Return [X, Y] of the center of cell containing provided text 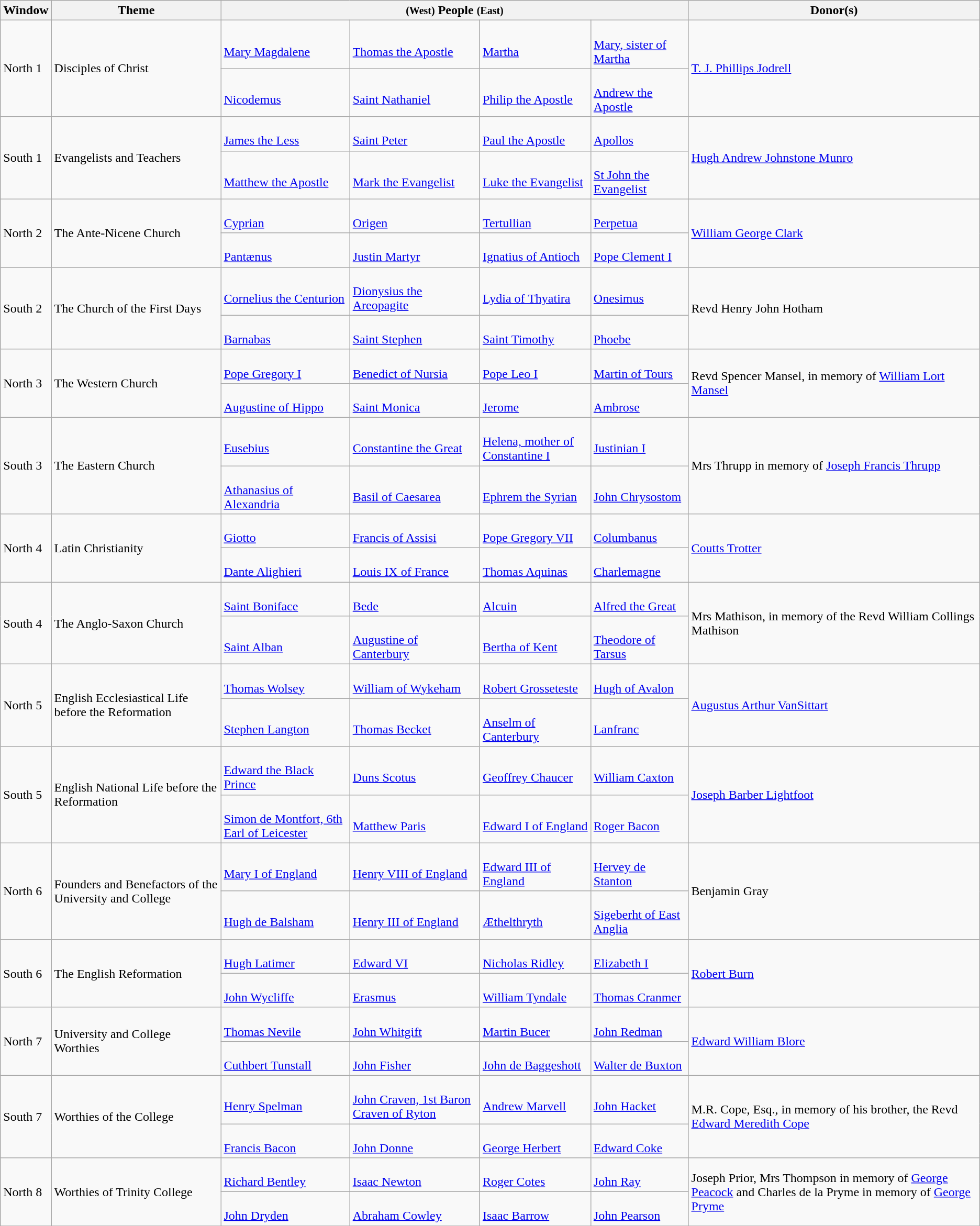
University and College Worthies [136, 1041]
Worthies of the College [136, 1116]
Mrs Thrupp in memory of Joseph Francis Thrupp [834, 465]
North 3 [26, 383]
Augustine of Canterbury [415, 640]
John Whitgift [415, 1024]
The Church of the First Days [136, 308]
Saint Alban [285, 640]
Louis IX of France [415, 565]
South 3 [26, 465]
T. J. Phillips Jodrell [834, 69]
South 7 [26, 1116]
Onesimus [640, 291]
Simon de Montfort, 6th Earl of Leicester [285, 819]
Roger Cotes [535, 1175]
Mrs Mathison, in memory of the Revd William Collings Mathison [834, 623]
Saint Monica [415, 400]
Benjamin Gray [834, 891]
Richard Bentley [285, 1175]
The Western Church [136, 383]
Perpetua [640, 216]
Saint Nathaniel [415, 93]
Cyprian [285, 216]
St John the Evangelist [640, 175]
Thomas the Apostle [415, 44]
Pope Gregory I [285, 366]
English Ecclesiastical Life before the Reformation [136, 706]
Hugh Latimer [285, 956]
The English Reformation [136, 973]
Eusebius [285, 441]
Revd Henry John Hotham [834, 308]
Jerome [535, 400]
Donor(s) [834, 10]
Joseph Prior, Mrs Thompson in memory of George Peacock and Charles de la Pryme in memory of George Pryme [834, 1192]
Isaac Newton [415, 1175]
Thomas Nevile [285, 1024]
Elizabeth I [640, 956]
Worthies of Trinity College [136, 1192]
Saint Stephen [415, 332]
Evangelists and Teachers [136, 158]
Pope Leo I [535, 366]
Alfred the Great [640, 599]
John Fisher [415, 1058]
Apollos [640, 134]
(West) People (East) [454, 10]
Lydia of Thyatira [535, 291]
Theodore of Tarsus [640, 640]
The Anglo-Saxon Church [136, 623]
Anselm of Canterbury [535, 722]
Stephen Langton [285, 722]
William Caxton [640, 771]
Hugh Andrew Johnstone Munro [834, 158]
John Pearson [640, 1209]
Philip the Apostle [535, 93]
Revd Spencer Mansel, in memory of William Lort Mansel [834, 383]
John Craven, 1st Baron Craven of Ryton [415, 1099]
Ignatius of Antioch [535, 250]
Saint Timothy [535, 332]
Paul the Apostle [535, 134]
Nicodemus [285, 93]
William Tyndale [535, 990]
Martin Bucer [535, 1024]
Saint Boniface [285, 599]
Augustus Arthur VanSittart [834, 706]
M.R. Cope, Esq., in memory of his brother, the Revd Edward Meredith Cope [834, 1116]
Helena, mother of Constantine I [535, 441]
Duns Scotus [415, 771]
Thomas Aquinas [535, 565]
Cuthbert Tunstall [285, 1058]
John de Baggeshott [535, 1058]
North 4 [26, 548]
Justinian I [640, 441]
Matthew Paris [415, 819]
Edward I of England [535, 819]
Benedict of Nursia [415, 366]
North 6 [26, 891]
Pope Gregory VII [535, 531]
Robert Grosseteste [535, 682]
Henry III of England [415, 915]
John Chrysostom [640, 490]
Edward the Black Prince [285, 771]
Window [26, 10]
Thomas Wolsey [285, 682]
Alcuin [535, 599]
Charlemagne [640, 565]
North 8 [26, 1192]
Barnabas [285, 332]
Cornelius the Centurion [285, 291]
Giotto [285, 531]
Edward III of England [535, 867]
Tertullian [535, 216]
Theme [136, 10]
Edward Coke [640, 1140]
Mary I of England [285, 867]
Justin Martyr [415, 250]
Athanasius of Alexandria [285, 490]
North 7 [26, 1041]
Edward VI [415, 956]
North 1 [26, 69]
Geoffrey Chaucer [535, 771]
John Hacket [640, 1099]
Henry Spelman [285, 1099]
Martin of Tours [640, 366]
Roger Bacon [640, 819]
South 4 [26, 623]
Francis of Assisi [415, 531]
The Ante-Nicene Church [136, 233]
Constantine the Great [415, 441]
Thomas Cranmer [640, 990]
Henry VIII of England [415, 867]
Dante Alighieri [285, 565]
English National Life before the Reformation [136, 795]
Augustine of Hippo [285, 400]
Saint Peter [415, 134]
Luke the Evangelist [535, 175]
Mary, sister of Martha [640, 44]
Hugh de Balsham [285, 915]
John Donne [415, 1140]
Sigeberht of East Anglia [640, 915]
George Herbert [535, 1140]
Columbanus [640, 531]
Phoebe [640, 332]
Pope Clement I [640, 250]
Thomas Becket [415, 722]
Nicholas Ridley [535, 956]
John Redman [640, 1024]
Andrew the Apostle [640, 93]
John Dryden [285, 1209]
The Eastern Church [136, 465]
Robert Burn [834, 973]
Basil of Caesarea [415, 490]
North 5 [26, 706]
North 2 [26, 233]
Abraham Cowley [415, 1209]
Coutts Trotter [834, 548]
Pantænus [285, 250]
Latin Christianity [136, 548]
Hugh of Avalon [640, 682]
John Ray [640, 1175]
Matthew the Apostle [285, 175]
Bede [415, 599]
Ambrose [640, 400]
William George Clark [834, 233]
Isaac Barrow [535, 1209]
South 6 [26, 973]
Lanfranc [640, 722]
Hervey de Stanton [640, 867]
Dionysius the Areopagite [415, 291]
Origen [415, 216]
Edward William Blore [834, 1041]
Martha [535, 44]
Joseph Barber Lightfoot [834, 795]
Bertha of Kent [535, 640]
Æthelthryth [535, 915]
South 2 [26, 308]
South 1 [26, 158]
South 5 [26, 795]
Erasmus [415, 990]
Ephrem the Syrian [535, 490]
Mark the Evangelist [415, 175]
John Wycliffe [285, 990]
William of Wykeham [415, 682]
Walter de Buxton [640, 1058]
Founders and Benefactors of the University and College [136, 891]
Francis Bacon [285, 1140]
Mary Magdalene [285, 44]
James the Less [285, 134]
Disciples of Christ [136, 69]
Andrew Marvell [535, 1099]
